Provide the [x, y] coordinate of the cell's center where the given text is located.  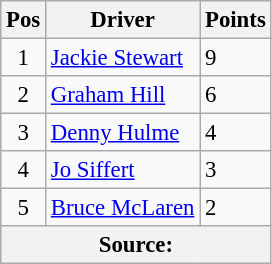
5 [24, 208]
Graham Hill [123, 95]
1 [24, 58]
9 [236, 58]
Driver [123, 20]
Source: [136, 245]
Pos [24, 20]
Jackie Stewart [123, 58]
Points [236, 20]
6 [236, 95]
Bruce McLaren [123, 208]
Jo Siffert [123, 170]
Denny Hulme [123, 133]
